Scan for the cell matching the given text and deliver its (x, y) coordinate at center. 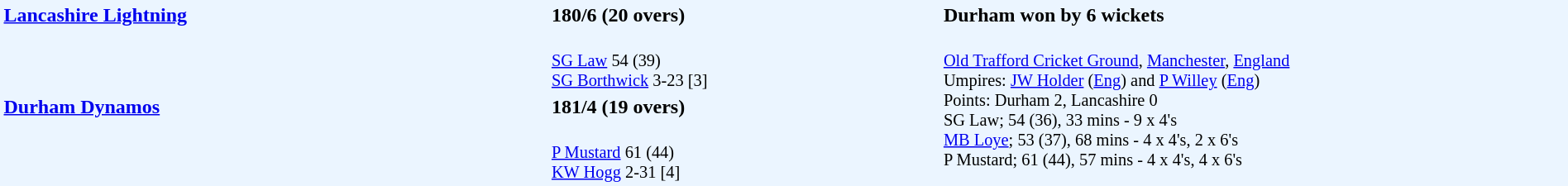
P Mustard 61 (44) KW Hogg 2-31 [4] (744, 152)
Lancashire Lightning (275, 47)
181/4 (19 overs) (744, 107)
SG Law 54 (39) SG Borthwick 3-23 [3] (744, 61)
180/6 (20 overs) (744, 15)
Durham won by 6 wickets (1254, 15)
Durham Dynamos (275, 139)
